Output the [x, y] coordinate of the center of the cell containing the given text.  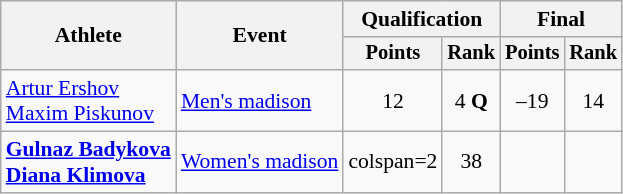
14 [593, 100]
4 Q [471, 100]
colspan=2 [392, 162]
–19 [532, 100]
Artur ErshovMaxim Piskunov [88, 100]
Women's madison [260, 162]
Men's madison [260, 100]
12 [392, 100]
Athlete [88, 36]
38 [471, 162]
Event [260, 36]
Qualification [422, 19]
Gulnaz BadykovaDiana Klimova [88, 162]
Final [561, 19]
